Pinpoint the cell where the given text exists, returning its [X, Y] midpoint coordinate. 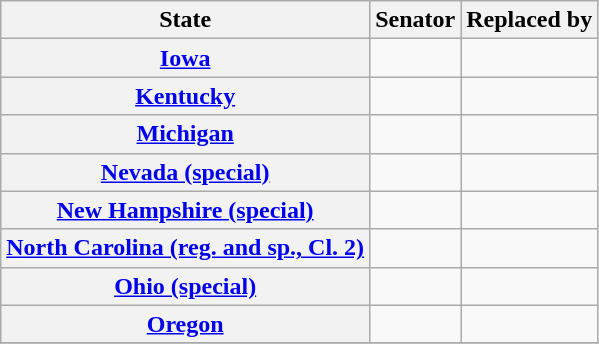
Senator [416, 20]
Oregon [186, 324]
Nevada (special) [186, 172]
Replaced by [530, 20]
State [186, 20]
Michigan [186, 134]
Iowa [186, 58]
New Hampshire (special) [186, 210]
North Carolina (reg. and sp., Cl. 2) [186, 248]
Ohio (special) [186, 286]
Kentucky [186, 96]
